Pinpoint the cell where the given text exists, returning its [x, y] midpoint coordinate. 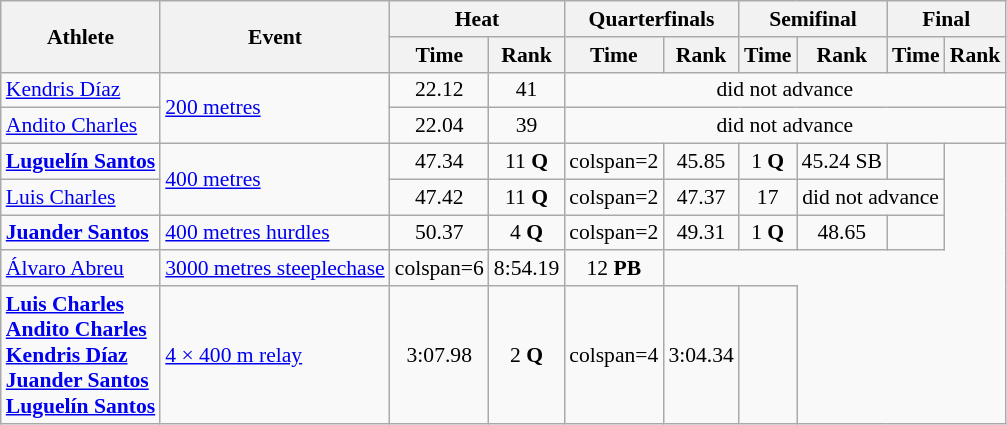
47.37 [700, 197]
22.12 [440, 90]
Andito Charles [80, 126]
12 PB [614, 269]
Álvaro Abreu [80, 269]
colspan=4 [614, 355]
4 Q [526, 233]
8:54.19 [526, 269]
Athlete [80, 36]
Event [275, 36]
Luis CharlesAndito CharlesKendris DíazJuander SantosLuguelín Santos [80, 355]
Kendris Díaz [80, 90]
Juander Santos [80, 233]
200 metres [275, 108]
41 [526, 90]
45.24 SB [842, 162]
3:07.98 [440, 355]
colspan=6 [440, 269]
3:04.34 [700, 355]
400 metres [275, 180]
3000 metres steeplechase [275, 269]
Heat [478, 19]
45.85 [700, 162]
Semifinal [813, 19]
50.37 [440, 233]
47.34 [440, 162]
Luguelín Santos [80, 162]
22.04 [440, 126]
4 × 400 m relay [275, 355]
39 [526, 126]
47.42 [440, 197]
Final [946, 19]
48.65 [842, 233]
Quarterfinals [652, 19]
400 metres hurdles [275, 233]
Luis Charles [80, 197]
49.31 [700, 233]
2 Q [526, 355]
17 [768, 197]
